Provide the [x, y] coordinate of the cell's center where the given text is located.  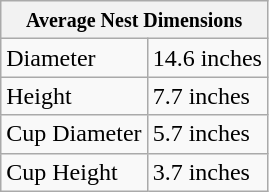
Average Nest Dimensions [134, 20]
Cup Height [74, 172]
Diameter [74, 58]
3.7 inches [207, 172]
Height [74, 96]
7.7 inches [207, 96]
14.6 inches [207, 58]
Cup Diameter [74, 134]
5.7 inches [207, 134]
